Return (x, y) of the center of cell containing provided text 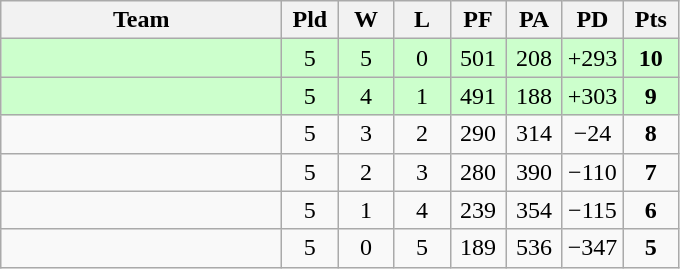
+293 (592, 58)
208 (534, 58)
Pts (651, 20)
6 (651, 210)
501 (478, 58)
Team (142, 20)
PD (592, 20)
9 (651, 96)
354 (534, 210)
10 (651, 58)
−110 (592, 172)
−115 (592, 210)
8 (651, 134)
L (422, 20)
189 (478, 248)
239 (478, 210)
−24 (592, 134)
Pld (310, 20)
−347 (592, 248)
536 (534, 248)
PA (534, 20)
491 (478, 96)
390 (534, 172)
188 (534, 96)
290 (478, 134)
W (366, 20)
314 (534, 134)
PF (478, 20)
+303 (592, 96)
280 (478, 172)
7 (651, 172)
